Search for the cell housing the specified text and yield its (X, Y) center coordinate. 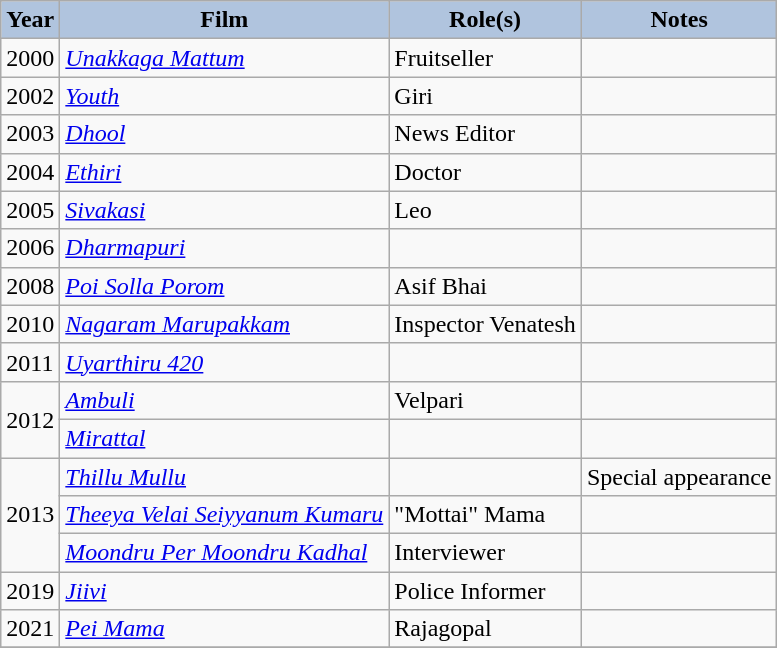
Ethiri (224, 172)
Youth (224, 96)
2008 (30, 286)
Velpari (486, 400)
Police Informer (486, 591)
Mirattal (224, 438)
Special appearance (679, 477)
Interviewer (486, 553)
Unakkaga Mattum (224, 58)
2006 (30, 248)
2000 (30, 58)
2002 (30, 96)
Moondru Per Moondru Kadhal (224, 553)
2021 (30, 629)
Thillu Mullu (224, 477)
2012 (30, 419)
Notes (679, 20)
2005 (30, 210)
2013 (30, 515)
Pei Mama (224, 629)
Role(s) (486, 20)
2011 (30, 362)
2004 (30, 172)
2003 (30, 134)
Fruitseller (486, 58)
Doctor (486, 172)
Dharmapuri (224, 248)
2019 (30, 591)
Giri (486, 96)
News Editor (486, 134)
Theeya Velai Seiyyanum Kumaru (224, 515)
Uyarthiru 420 (224, 362)
Inspector Venatesh (486, 324)
Sivakasi (224, 210)
Dhool (224, 134)
Leo (486, 210)
Film (224, 20)
Ambuli (224, 400)
Year (30, 20)
"Mottai" Mama (486, 515)
Nagaram Marupakkam (224, 324)
Asif Bhai (486, 286)
Poi Solla Porom (224, 286)
2010 (30, 324)
Rajagopal (486, 629)
Jiivi (224, 591)
